Capture the cell that displays the provided text and extract its [x, y] central coordinate. 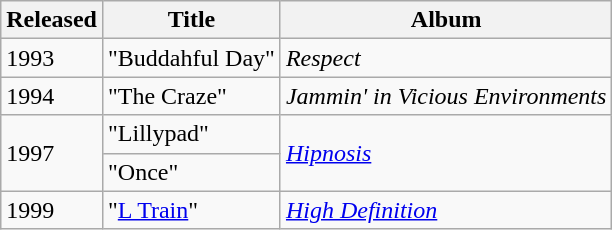
Title [191, 20]
Album [446, 20]
Hipnosis [446, 153]
"The Craze" [191, 96]
Released [52, 20]
Respect [446, 58]
1993 [52, 58]
1997 [52, 153]
High Definition [446, 210]
"L Train" [191, 210]
Jammin' in Vicious Environments [446, 96]
1999 [52, 210]
"Once" [191, 172]
1994 [52, 96]
"Lillypad" [191, 134]
"Buddahful Day" [191, 58]
